Return (x, y) of the center of cell containing provided text 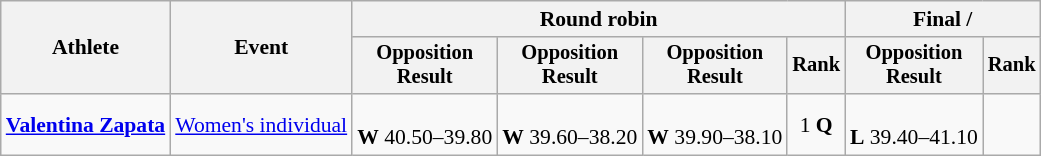
L 39.40–41.10 (914, 124)
W 39.90–38.10 (714, 124)
W 39.60–38.20 (570, 124)
W 40.50–39.80 (424, 124)
Event (261, 48)
Final / (942, 19)
1 Q (816, 124)
Round robin (598, 19)
Valentina Zapata (86, 124)
Women's individual (261, 124)
Athlete (86, 48)
